Capture the cell that displays the provided text and extract its [X, Y] central coordinate. 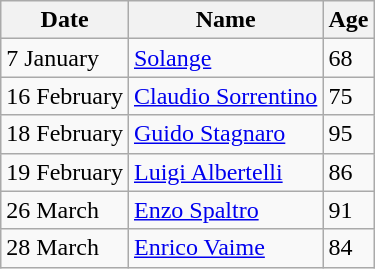
68 [348, 58]
95 [348, 134]
86 [348, 172]
7 January [65, 58]
Guido Stagnaro [225, 134]
19 February [65, 172]
Enzo Spaltro [225, 210]
18 February [65, 134]
Luigi Albertelli [225, 172]
84 [348, 248]
75 [348, 96]
91 [348, 210]
26 March [65, 210]
16 February [65, 96]
Date [65, 20]
Solange [225, 58]
Enrico Vaime [225, 248]
28 March [65, 248]
Name [225, 20]
Age [348, 20]
Claudio Sorrentino [225, 96]
